Extract the (X, Y) coordinate from the center of the cell holding the provided text.  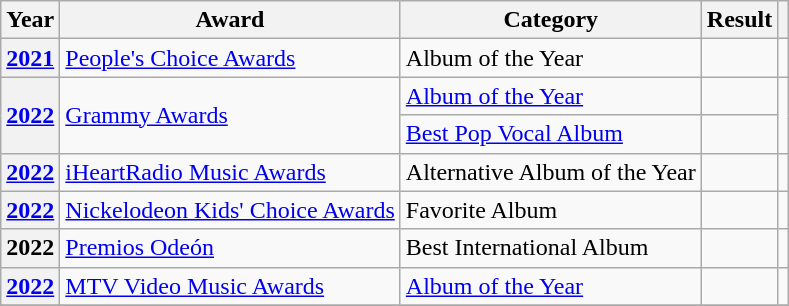
Year (30, 20)
2021 (30, 58)
Award (230, 20)
Alternative Album of the Year (550, 172)
Favorite Album (550, 210)
People's Choice Awards (230, 58)
Result (739, 20)
Nickelodeon Kids' Choice Awards (230, 210)
Category (550, 20)
Premios Odeón (230, 248)
Grammy Awards (230, 115)
Best Pop Vocal Album (550, 134)
MTV Video Music Awards (230, 286)
iHeartRadio Music Awards (230, 172)
Best International Album (550, 248)
